Return (x, y) of the center of cell containing provided text 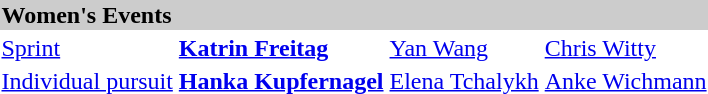
Sprint (87, 48)
Women's Events (354, 15)
Chris Witty (626, 48)
Katrin Freitag (281, 48)
Yan Wang (464, 48)
